Identify which cell holds the provided text, then report its [X, Y] central coordinate. 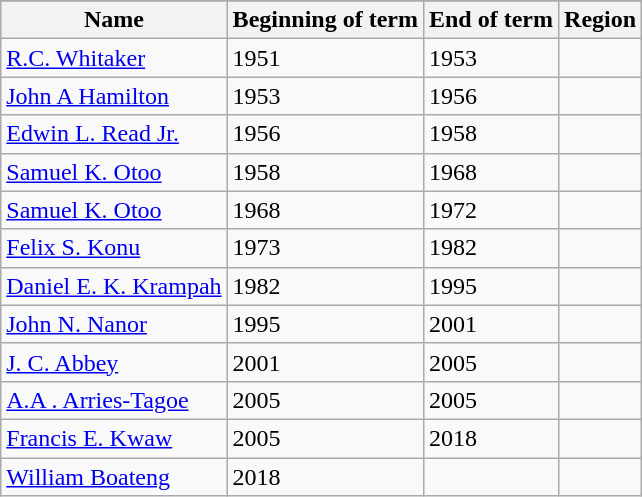
John A Hamilton [114, 96]
John N. Nanor [114, 324]
Edwin L. Read Jr. [114, 134]
Region [600, 20]
Francis E. Kwaw [114, 438]
1951 [325, 58]
Beginning of term [325, 20]
1972 [490, 210]
J. C. Abbey [114, 362]
R.C. Whitaker [114, 58]
William Boateng [114, 477]
End of term [490, 20]
Felix S. Konu [114, 248]
Name [114, 20]
A.A . Arries-Tagoe [114, 400]
Daniel E. K. Krampah [114, 286]
1973 [325, 248]
